Capture the cell that displays the provided text and extract its [X, Y] central coordinate. 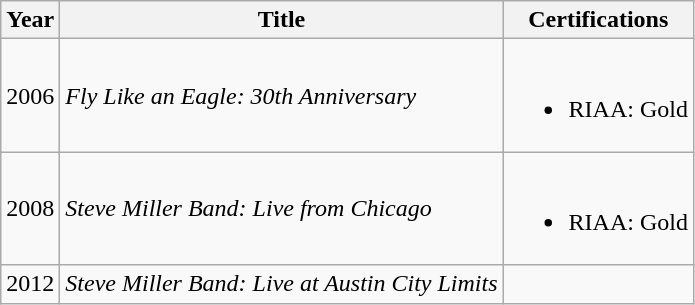
Steve Miller Band: Live from Chicago [282, 208]
Certifications [598, 20]
Steve Miller Band: Live at Austin City Limits [282, 284]
Year [30, 20]
Fly Like an Eagle: 30th Anniversary [282, 96]
2012 [30, 284]
2008 [30, 208]
2006 [30, 96]
Title [282, 20]
